Identify which cell holds the provided text, then report its (x, y) central coordinate. 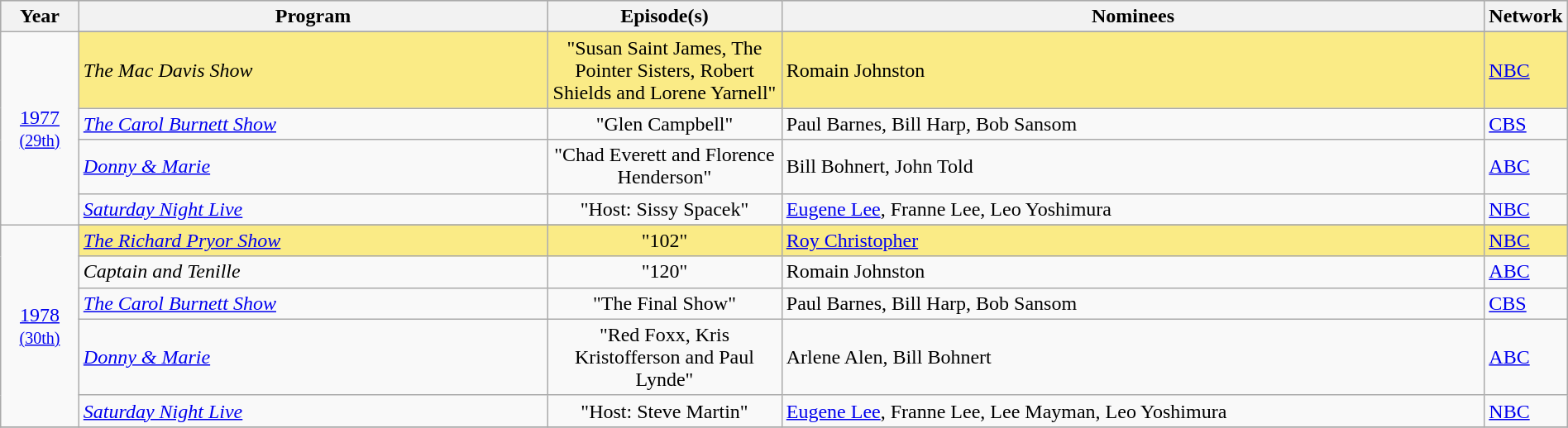
The Mac Davis Show (313, 70)
Roy Christopher (1133, 240)
"Glen Campbell" (665, 124)
Year (40, 17)
Network (1526, 17)
"120" (665, 272)
Episode(s) (665, 17)
"Susan Saint James, The Pointer Sisters, Robert Shields and Lorene Yarnell" (665, 70)
"102" (665, 240)
Captain and Tenille (313, 272)
Eugene Lee, Franne Lee, Leo Yoshimura (1133, 209)
Nominees (1133, 17)
"The Final Show" (665, 303)
1978(30th) (40, 326)
"Chad Everett and Florence Henderson" (665, 167)
"Host: Sissy Spacek" (665, 209)
Arlene Alen, Bill Bohnert (1133, 357)
"Host: Steve Martin" (665, 411)
Program (313, 17)
Bill Bohnert, John Told (1133, 167)
Eugene Lee, Franne Lee, Lee Mayman, Leo Yoshimura (1133, 411)
"Red Foxx, Kris Kristofferson and Paul Lynde" (665, 357)
1977(29th) (40, 129)
The Richard Pryor Show (313, 240)
